Capture the cell that displays the provided text and extract its [x, y] central coordinate. 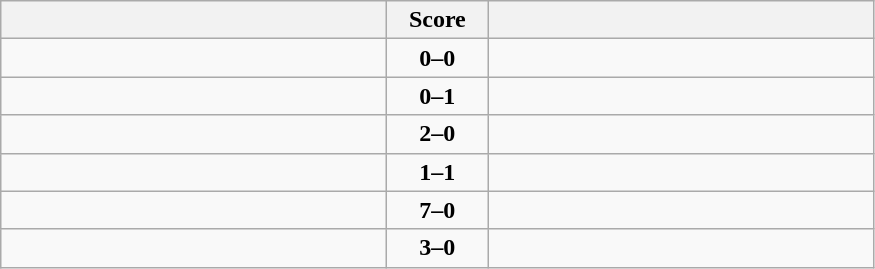
Score [438, 20]
3–0 [438, 248]
0–0 [438, 58]
0–1 [438, 96]
7–0 [438, 210]
2–0 [438, 134]
1–1 [438, 172]
